Pinpoint the cell where the given text exists, returning its (x, y) midpoint coordinate. 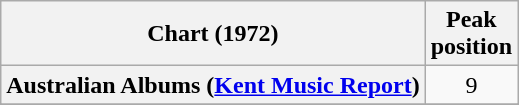
9 (471, 85)
Australian Albums (Kent Music Report) (213, 85)
Chart (1972) (213, 34)
Peakposition (471, 34)
